Capture the cell that displays the provided text and extract its (x, y) central coordinate. 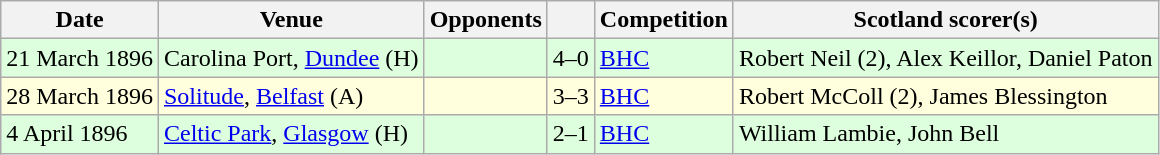
2–1 (570, 134)
3–3 (570, 96)
William Lambie, John Bell (946, 134)
Celtic Park, Glasgow (H) (291, 134)
Solitude, Belfast (A) (291, 96)
4 April 1896 (80, 134)
Scotland scorer(s) (946, 20)
Robert McColl (2), James Blessington (946, 96)
Venue (291, 20)
Carolina Port, Dundee (H) (291, 58)
28 March 1896 (80, 96)
Competition (664, 20)
Opponents (486, 20)
Date (80, 20)
4–0 (570, 58)
Robert Neil (2), Alex Keillor, Daniel Paton (946, 58)
21 March 1896 (80, 58)
